Identify which cell holds the provided text, then report its (x, y) central coordinate. 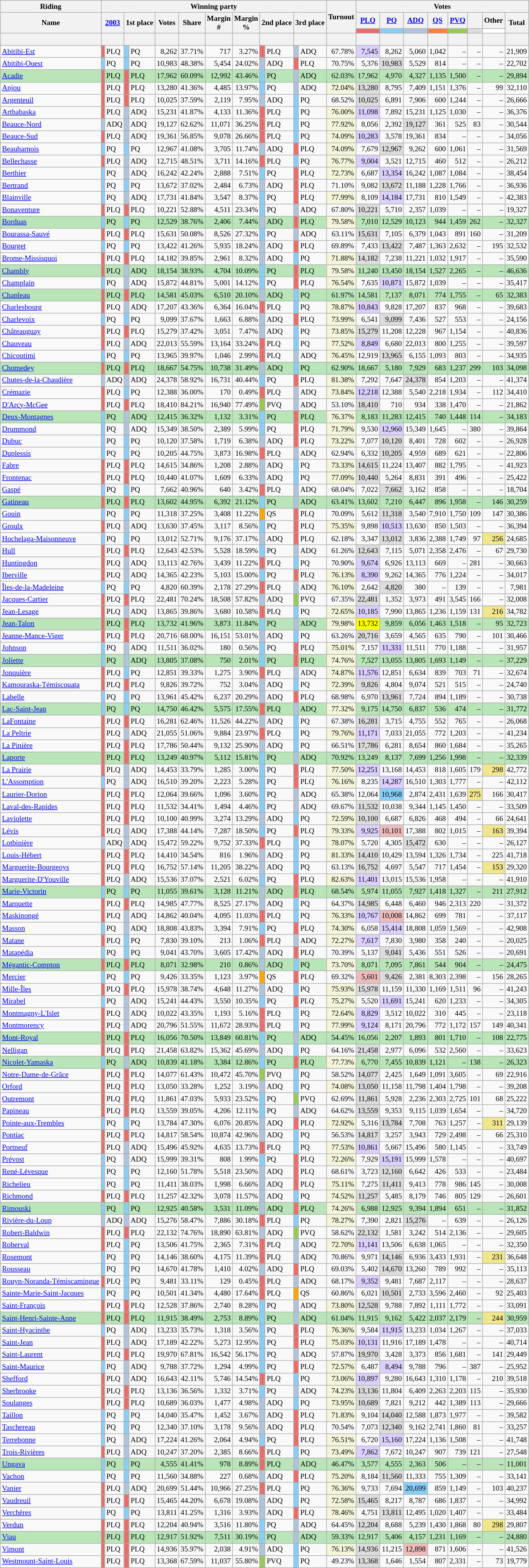
907 (437, 1452)
11.80% (246, 1525)
43.36% (192, 307)
10,897 (368, 1379)
1,777 (458, 782)
26,601 (517, 1196)
4.99% (246, 1367)
25,952 (517, 1367)
3,531 (219, 1209)
9,884 (219, 734)
153 (494, 868)
Jonquière (51, 673)
12,588 (415, 1416)
10,738 (219, 368)
1,407 (458, 1513)
3.00% (246, 770)
33.35% (192, 977)
67.35% (341, 600)
3,408 (219, 514)
750 (219, 660)
Taillon (51, 1416)
131 (475, 612)
47.77% (192, 904)
39.05% (192, 1111)
800 (437, 344)
621 (458, 453)
82.63% (341, 880)
11,171 (368, 734)
22,775 (517, 1038)
3,723 (368, 1172)
76.37% (341, 417)
71.83% (341, 1416)
1,084 (458, 173)
72.64% (341, 1014)
Maskinongé (51, 916)
70.75% (341, 64)
30,466 (517, 636)
Verdun (51, 1525)
474 (458, 709)
24.02% (246, 64)
620 (437, 1001)
8,171 (392, 1026)
1,188 (458, 648)
Deux-Montagnes (51, 417)
1,159 (458, 612)
43.46% (246, 76)
8,390 (368, 575)
13,260 (415, 1269)
11,158 (392, 1087)
39,582 (517, 1416)
13.29% (246, 819)
533 (458, 1172)
63.41% (341, 502)
Vimont (51, 1550)
391 (437, 478)
10,123 (415, 222)
11,798 (415, 1087)
10,861 (368, 1148)
Margin% (246, 23)
5.28% (246, 782)
67.81% (192, 1355)
2,178 (219, 587)
9,280 (392, 1379)
30,738 (517, 697)
9,859 (392, 624)
5,974 (368, 892)
1,326 (437, 855)
789 (437, 1269)
602 (458, 441)
7,409 (415, 88)
1,798 (458, 1087)
61.43% (192, 1075)
859 (437, 1489)
3.19% (246, 1087)
28,637 (517, 1282)
Orford (51, 1087)
79.33% (341, 831)
4.94% (246, 1440)
1,111 (437, 1306)
8.56% (246, 527)
Margin# (219, 23)
5,406 (392, 1537)
Lotbinière (51, 843)
2.01% (246, 660)
38.93% (192, 271)
48.38% (192, 64)
4,697 (392, 868)
30,259 (517, 502)
84.21% (192, 405)
4,095 (219, 916)
5,112 (219, 758)
1,318 (219, 1330)
1,096 (219, 794)
12,218 (368, 393)
9,733 (368, 1489)
9,674 (368, 563)
7,287 (219, 831)
1,463 (437, 624)
1,934 (458, 393)
Viau (51, 1537)
3,178 (219, 1428)
38.74% (192, 989)
Rouyn-Noranda-Témiscamingue (51, 1282)
40.94% (192, 1525)
41.84% (192, 198)
18.50% (246, 831)
11,188 (415, 186)
195 (494, 246)
27.32% (246, 234)
3,680 (219, 612)
6,720 (368, 1440)
1,136 (437, 1440)
4,704 (219, 271)
514 (437, 1233)
97 (475, 539)
15,362 (219, 1050)
Drummond (51, 429)
33,623 (517, 1050)
4,755 (415, 721)
Jean-Talon (51, 624)
1,681 (458, 1355)
64.62% (341, 1111)
40.97% (192, 758)
65.38% (341, 794)
2,236 (415, 1099)
Bellechasse (51, 161)
0.56% (246, 648)
3.90% (246, 673)
8,217 (392, 1501)
802 (437, 831)
1,605 (458, 770)
Sainte-Marie-Saint-Jacques (51, 1294)
Name (51, 23)
11,071 (219, 125)
9,176 (219, 539)
31,772 (517, 709)
1,154 (458, 332)
42.53% (192, 551)
42.11% (192, 1379)
6,936 (415, 1257)
1,554 (415, 1561)
Charlesbourg (51, 307)
4.02% (246, 1269)
11,208 (392, 332)
2,741 (437, 1428)
1,244 (458, 100)
53.10% (341, 405)
7,694 (392, 1489)
Charlevoix (51, 319)
39.20% (192, 782)
Matane (51, 941)
121 (475, 1452)
220 (475, 904)
7,545 (368, 52)
3,578 (392, 137)
640 (219, 490)
4,305 (392, 843)
2,398 (458, 977)
16,151 (219, 636)
60.39% (192, 587)
Champlain (51, 283)
4.98% (246, 1403)
1,389 (458, 1403)
6,926 (392, 563)
16,940 (219, 405)
2,223 (219, 782)
683 (437, 368)
10,185 (368, 612)
73.84% (341, 393)
1,578 (437, 1160)
Marguerite-D'Youville (51, 880)
39,683 (517, 307)
36.56% (192, 1391)
13.97% (246, 88)
51.92% (192, 1537)
96 (475, 989)
Mille-Îles (51, 989)
78.07% (341, 843)
73 (494, 1561)
Mirabel (51, 1001)
8,056 (368, 125)
62.94% (341, 453)
33,091 (517, 1306)
3.93% (246, 1513)
La Pinière (51, 746)
6,392 (219, 502)
41.78% (192, 1269)
41,526 (517, 1550)
763 (437, 1123)
6,642 (415, 1172)
7,115 (392, 551)
338 (437, 405)
40,341 (517, 1026)
Huntingdon (51, 563)
Marquette (51, 904)
81 (475, 1428)
10,767 (368, 916)
40.96% (192, 490)
42,772 (517, 770)
2,385 (219, 1452)
7,990 (392, 612)
4,485 (219, 88)
3.04% (246, 685)
64.16% (341, 1050)
2,642 (368, 587)
361 (437, 125)
Gatineau (51, 502)
494 (458, 819)
33,141 (517, 1476)
41.18% (192, 1062)
10,038 (392, 807)
34,410 (517, 393)
1,478 (437, 1342)
67.80% (341, 210)
25,422 (517, 478)
Saint-Hyacinthe (51, 1330)
1,418 (437, 892)
Portneuf (51, 1148)
22,916 (517, 1075)
11.84% (246, 624)
2,406 (219, 222)
3,836 (415, 539)
37.20% (192, 1452)
77.52% (341, 344)
24,685 (517, 539)
La Prairie (51, 770)
7,210 (392, 502)
739 (458, 1452)
6,634 (415, 673)
37.33% (246, 843)
1,649 (415, 1075)
1st place (139, 23)
1,719 (219, 441)
69.67% (341, 807)
32.98% (192, 965)
11,804 (392, 1391)
Pointe-aux-Trembles (51, 1123)
Taschereau (51, 1428)
71 (475, 673)
24,475 (517, 965)
2,753 (219, 1318)
Sherbrooke (51, 1391)
7,699 (415, 758)
3,577 (368, 1464)
24,740 (517, 685)
11,331 (392, 648)
58.47% (192, 1220)
41.36% (192, 88)
1,609 (219, 478)
26.66% (246, 137)
Westmount-Saint-Louis (51, 1561)
426 (437, 1172)
75.11% (341, 1184)
5,935 (219, 246)
6.33% (246, 478)
669 (437, 563)
2,357 (415, 210)
986 (458, 1184)
1,065 (437, 1245)
225 (494, 855)
7.47% (246, 332)
39.86% (192, 612)
1,208 (219, 466)
8.32% (246, 259)
23,484 (517, 1172)
1,569 (458, 928)
81.33% (341, 855)
8,525 (219, 904)
25,222 (517, 1099)
Jeanne-Mance-Viger (51, 636)
6.38% (246, 441)
76.16% (341, 782)
39,394 (517, 831)
73.80% (341, 1306)
525 (458, 125)
10,966 (219, 1489)
5.16% (246, 1014)
76.10% (341, 587)
46,636 (517, 271)
34,782 (517, 612)
1,285 (219, 770)
9,082 (368, 186)
834 (437, 137)
22,702 (517, 64)
7,687 (415, 1282)
37.67% (192, 319)
16,731 (219, 380)
1,087 (437, 173)
40,237 (517, 1489)
38.76% (192, 222)
8,109 (368, 198)
5,518 (219, 1172)
41,748 (517, 1440)
15.00% (246, 575)
67 (494, 551)
18.24% (246, 246)
1,352 (392, 600)
69 (494, 1075)
29,605 (517, 1233)
5,454 (219, 64)
358 (437, 941)
Iberville (51, 575)
8,849 (368, 344)
33.11% (192, 1282)
29,320 (517, 868)
44.75% (192, 453)
1,500 (458, 76)
4,959 (415, 453)
64.37% (341, 904)
2,313 (458, 904)
63.82% (192, 1050)
33,484 (517, 1513)
5,060 (415, 52)
8,795 (392, 88)
1.96% (246, 855)
42.96% (246, 1135)
42.76% (192, 563)
33,509 (517, 807)
4,480 (219, 1294)
1,256 (437, 758)
Abitibi-Ouest (51, 64)
11.21% (246, 892)
1,772 (458, 1306)
968 (458, 307)
710 (392, 405)
La Peltrie (51, 734)
1,873 (437, 1416)
76.51% (341, 1440)
7,679 (368, 149)
850 (437, 527)
31,569 (517, 149)
5,436 (415, 953)
37.07% (192, 880)
5,928 (392, 1099)
67.59% (192, 1561)
6,510 (219, 295)
17.64% (246, 1294)
52.71% (192, 539)
15,160 (392, 1440)
Laviolette (51, 819)
78.46% (341, 1513)
33.24% (246, 344)
56.85% (192, 137)
8,654 (415, 746)
491 (437, 600)
7,821 (392, 1403)
33.28% (192, 1087)
Brome-Missisquoi (51, 259)
11,401 (368, 880)
36,376 (517, 112)
61.04% (341, 1318)
11,672 (219, 1026)
35,113 (517, 1269)
2,632 (458, 246)
42,908 (517, 928)
9,584 (368, 1330)
44.20% (192, 1501)
Matapédia (51, 953)
689 (437, 453)
521 (437, 685)
262 (475, 222)
1,034 (437, 1330)
551 (437, 953)
58.62% (341, 1233)
1,645 (437, 429)
1,135 (437, 76)
69.03% (341, 1269)
2,136 (458, 1233)
839 (437, 673)
6,487 (368, 1367)
7,010 (368, 222)
75.20% (341, 1476)
42.22% (192, 1342)
4,804 (392, 685)
5,667 (392, 1148)
41.96% (192, 624)
3rd place (310, 23)
9,004 (368, 161)
5,746 (219, 1379)
77.73% (341, 1062)
49.23% (341, 1561)
30.18% (246, 1220)
3,596 (437, 1294)
31.49% (246, 368)
Chauveau (51, 344)
6.73% (246, 186)
Beauharnois (51, 149)
11,576 (368, 673)
7,617 (368, 941)
40,836 (517, 332)
1,448 (458, 417)
13,168 (392, 770)
4,206 (219, 1111)
Pontiac (51, 1135)
580 (437, 1148)
527 (437, 319)
1,410 (219, 1269)
7,238 (392, 259)
Masson (51, 928)
5,520 (368, 1001)
34,305 (517, 1001)
5,933 (219, 1099)
24,156 (517, 319)
23.50% (246, 1172)
Laval-des-Rapides (51, 807)
1,893 (415, 1038)
74.52% (341, 1196)
Châteauguay (51, 332)
7,927 (415, 892)
47.03% (192, 1099)
31,852 (517, 1209)
635 (437, 636)
5,710 (392, 210)
40.04% (192, 916)
180 (219, 648)
72.92% (341, 1123)
53.01% (246, 636)
39.61% (192, 892)
7,906 (415, 100)
12.86% (246, 1062)
1,494 (219, 807)
81.38% (341, 380)
3.31% (246, 417)
5,422 (415, 1318)
2,389 (219, 429)
11,333 (415, 1476)
38.22% (246, 868)
35.97% (192, 1550)
7,390 (368, 1220)
37.02% (192, 186)
13,594 (415, 855)
14.12% (246, 283)
76.54% (341, 283)
3.97% (246, 977)
0.68% (246, 1476)
45.70% (246, 1075)
20,025 (517, 941)
Mont-Royal (51, 1038)
6,970 (368, 697)
858 (437, 490)
5,402 (368, 1269)
6.02% (246, 880)
Dubuc (51, 441)
3,659 (392, 636)
113 (475, 1403)
2,203 (458, 1391)
7,861 (415, 965)
1,252 (219, 1087)
145 (475, 1184)
99 (494, 88)
6,678 (219, 1501)
14,287 (392, 782)
11,224 (392, 466)
Soulanges (51, 1403)
5.99% (246, 429)
Labelle (51, 697)
36.32% (192, 417)
27.29% (246, 587)
1,233 (458, 1001)
60.81% (246, 1038)
Rivière-du-Loup (51, 1220)
860 (437, 746)
77.09% (341, 478)
11,205 (219, 868)
62.62% (192, 125)
16.04% (246, 307)
1,193 (219, 1014)
2,425 (392, 1075)
138 (475, 1062)
29,730 (517, 551)
32,532 (517, 246)
2,365 (219, 1245)
41,234 (517, 734)
3.67% (246, 1416)
41.41% (192, 1464)
1,606 (458, 1550)
62.18% (341, 539)
Lévis (51, 831)
79.98% (341, 624)
13,164 (219, 344)
9,828 (392, 307)
Turnout (341, 17)
Acadie (51, 76)
9,104 (368, 1416)
52.88% (192, 210)
15.81% (246, 758)
4,635 (219, 1148)
163 (494, 831)
10,101 (392, 831)
2,484 (219, 186)
170 (219, 393)
934 (415, 405)
8,526 (219, 234)
68.54% (341, 892)
83 (475, 125)
3,242 (415, 1233)
34.41% (192, 807)
62.90% (341, 368)
75.93% (341, 989)
Nelligan (51, 1050)
139 (458, 587)
25,403 (517, 1294)
72.73% (341, 173)
112 (494, 393)
4,970 (392, 76)
73.49% (341, 1452)
12,228 (415, 332)
2,560 (458, 1050)
40.99% (192, 819)
536 (437, 709)
816 (219, 855)
1,042 (437, 52)
32,383 (517, 295)
Hochelaga-Maisonneuve (51, 539)
69.32% (341, 977)
Johnson (51, 648)
51.78% (192, 1172)
75.27% (341, 1001)
73.70% (341, 965)
8,787 (415, 1501)
1,327 (458, 892)
7,724 (415, 697)
1,404 (437, 1087)
6,638 (415, 1245)
6,237 (219, 697)
77.49% (246, 405)
36.00% (192, 393)
12,919 (368, 356)
80 (475, 1525)
6,460 (415, 904)
Saint-Maurice (51, 1367)
2003 (113, 23)
4,327 (415, 76)
1,151 (437, 88)
21,909 (517, 52)
5,376 (368, 64)
790 (458, 636)
1,121 (437, 1062)
11,330 (415, 989)
41.34% (192, 1294)
63.13% (341, 868)
1,470 (458, 405)
26,666 (517, 100)
34,183 (517, 417)
37.42% (192, 332)
15,414 (392, 928)
1,316 (219, 1513)
157 (475, 1026)
149 (494, 1026)
23.34% (246, 210)
7,105 (392, 234)
1,093 (437, 356)
8,494 (392, 1367)
216 (494, 612)
1,639 (458, 794)
54.45% (341, 1038)
7,077 (368, 441)
D'Arcy-McGee (51, 405)
17.55% (246, 709)
5,612 (368, 514)
108 (494, 1038)
13,015 (392, 880)
27,912 (517, 892)
755 (437, 1476)
1,837 (458, 1501)
6,056 (415, 624)
8,401 (415, 441)
2,358 (437, 551)
20,691 (517, 953)
Vanier (51, 1489)
77.92% (341, 125)
34,017 (517, 575)
109 (475, 514)
10,871 (392, 283)
1,503 (458, 527)
2,733 (415, 1294)
854 (437, 380)
31,957 (517, 648)
Beauce-Sud (51, 137)
Abitibi-Est (51, 52)
39,208 (517, 1087)
77.32% (341, 709)
1,549 (458, 198)
34,098 (517, 368)
1,527 (437, 271)
4.46% (246, 807)
20.29% (246, 697)
29,449 (517, 1355)
1,020 (437, 1513)
544 (437, 965)
7,511 (219, 1537)
506 (437, 1464)
8,831 (415, 478)
818 (437, 770)
2,265 (458, 271)
686 (437, 1501)
32,339 (517, 758)
72.04% (341, 88)
3,715 (392, 721)
3.27% (246, 52)
6,281 (392, 746)
26,212 (517, 161)
Trois-Rivières (51, 1452)
67.78% (341, 52)
29,666 (517, 1403)
9,074 (415, 685)
30.19% (246, 1537)
5,547 (415, 868)
18,704 (517, 490)
9,352 (368, 1282)
1,376 (458, 88)
1,860 (458, 1428)
34,056 (517, 137)
5,485 (392, 1196)
63.81% (246, 1233)
46.47% (341, 1464)
59.22% (192, 843)
39,864 (517, 429)
9,078 (219, 137)
36.25% (246, 125)
311 (494, 1123)
67.38% (341, 721)
42.24% (192, 173)
19,779 (517, 1561)
3,521 (392, 161)
42.32% (192, 1196)
30,386 (517, 514)
58.92% (192, 380)
5,575 (219, 709)
3,162 (415, 490)
1,511 (458, 989)
3,384 (219, 1062)
34.88% (192, 1476)
11.03% (246, 916)
16.98% (246, 453)
729 (437, 1135)
48.51% (192, 161)
728 (437, 441)
3,545 (458, 600)
1,172 (458, 1026)
65 (494, 295)
7.51% (246, 173)
36.02% (192, 648)
Crémazie (51, 393)
1,766 (458, 186)
Outremont (51, 1099)
45.92% (192, 1148)
Saint-Henri-Sainte-Anne (51, 1318)
4,565 (415, 636)
33.79% (192, 770)
3.60% (246, 794)
9,344 (415, 807)
7,886 (219, 1220)
Terrebonne (51, 1440)
72.70% (341, 1245)
1,294 (219, 1367)
41,243 (517, 989)
1,224 (458, 575)
3.56% (246, 1330)
34,720 (517, 1111)
39,518 (517, 1379)
16,542 (219, 1355)
891 (458, 234)
2,038 (219, 1550)
5,001 (219, 283)
12.95% (246, 1342)
62.03% (341, 76)
6,541 (368, 319)
35,590 (517, 259)
Montmagny-L'Islet (51, 1014)
62.46% (192, 721)
30,417 (517, 794)
2,207 (392, 1038)
213 (219, 941)
2,821 (392, 1220)
496 (458, 478)
387 (475, 1367)
1,430 (437, 1525)
37,229 (517, 660)
7,672 (392, 1452)
9,413 (415, 1184)
1,236 (437, 612)
5,239 (415, 1525)
2.99% (246, 356)
13,407 (415, 466)
1,931 (458, 1257)
Bertrand (51, 186)
37.58% (192, 441)
160 (475, 234)
6,891 (392, 100)
7,137 (392, 295)
3,516 (219, 1525)
68.00% (192, 636)
630 (437, 843)
1,228 (437, 186)
11,691 (392, 1001)
Mercier (51, 977)
54.75% (192, 368)
2,117 (437, 1282)
7,022 (368, 490)
13,055 (392, 660)
74.30% (341, 928)
2,119 (219, 100)
639 (458, 1220)
699 (437, 916)
651 (458, 1209)
26,323 (517, 1062)
72.57% (341, 1367)
78.87% (341, 307)
7,073 (368, 1428)
6,680 (392, 344)
896 (437, 502)
7,275 (368, 1184)
45.42% (192, 697)
70.90% (341, 563)
7.95% (246, 100)
552 (437, 721)
39,597 (517, 344)
5,103 (219, 575)
13,354 (392, 173)
41,923 (517, 466)
2,498 (458, 1135)
78.27% (341, 1220)
4,157 (415, 1537)
Blainville (51, 198)
6,021 (368, 1294)
8,179 (415, 1196)
6,448 (392, 904)
752 (219, 685)
3.42% (246, 490)
L'Assomption (51, 782)
31,372 (517, 904)
36,394 (517, 527)
34.86% (192, 466)
1,132 (219, 417)
7,455 (392, 1062)
Mégantic-Compton (51, 965)
1,123 (219, 977)
17.42% (246, 953)
75.35% (341, 527)
41.07% (192, 478)
837 (437, 307)
73.95% (341, 1403)
13.73% (246, 1148)
9,124 (368, 1026)
9,115 (415, 1111)
10,843 (368, 307)
71.10% (341, 186)
37.08% (192, 660)
1,518 (458, 624)
Borduas (51, 222)
9,971 (368, 1257)
5,316 (368, 1123)
60.86% (341, 1294)
1,459 (458, 222)
23.97% (246, 734)
740 (437, 417)
41,374 (517, 380)
37.45% (192, 527)
803 (458, 356)
30,663 (517, 563)
58.54% (192, 1135)
57.82% (246, 600)
24,641 (517, 819)
3,547 (219, 198)
56.53% (341, 1135)
39.85% (192, 259)
1,710 (458, 1038)
10,283 (368, 137)
8.28% (246, 1306)
38.60% (192, 1257)
3.71% (246, 1391)
14.54% (246, 1379)
7,487 (415, 246)
1,654 (458, 1111)
231 (494, 1257)
1,734 (458, 855)
Chambly (51, 271)
75.01% (341, 648)
1,231 (437, 1537)
37.17% (246, 539)
2,476 (458, 551)
4,751 (368, 1513)
6,332 (368, 453)
1,332 (219, 1391)
7,708 (415, 1123)
Rimouski (51, 1209)
244 (494, 1318)
11,283 (392, 417)
532 (437, 1050)
114 (475, 417)
3,943 (415, 1135)
9,898 (368, 527)
35.47% (192, 1416)
0.86% (246, 965)
6,364 (219, 307)
904 (458, 965)
3,711 (219, 161)
25,310 (517, 1135)
5,529 (415, 64)
72.65% (341, 612)
61.26% (341, 551)
10.58% (246, 612)
9,530 (368, 429)
808 (219, 1160)
7,436 (415, 319)
Frontenac (51, 478)
73.22% (341, 441)
11,240 (368, 271)
526 (458, 953)
9,752 (219, 843)
796 (437, 1367)
2,303 (437, 1099)
Vaudreuil (51, 1501)
11,916 (392, 1342)
Groulx (51, 527)
76.45% (341, 356)
Jean-Lesage (51, 612)
Verchères (51, 1513)
64.45% (341, 1525)
299 (475, 368)
5,264 (392, 478)
76.77% (341, 161)
7,433 (368, 246)
50.08% (192, 234)
7,647 (392, 380)
2,392 (392, 125)
882 (437, 466)
3,428 (392, 1355)
3,980 (415, 941)
35,265 (517, 746)
1,267 (458, 1330)
13,849 (219, 1038)
9,175 (368, 709)
42,112 (517, 782)
2nd place (277, 23)
1,178 (458, 1379)
Joliette (51, 660)
70.39% (341, 953)
6,988 (368, 1209)
240 (458, 941)
36.03% (192, 1403)
72.58% (341, 1501)
6,770 (368, 1062)
Rousseau (51, 1269)
57.87% (341, 1355)
44.43% (192, 1001)
37.25% (192, 514)
146 (494, 502)
18,508 (219, 600)
76.00% (341, 112)
1,684 (458, 746)
39.66% (192, 794)
39.97% (192, 356)
11,221 (415, 259)
553 (458, 319)
30,544 (517, 125)
21,862 (517, 405)
12,495 (415, 1513)
44.95% (192, 502)
12,251 (368, 770)
2,218 (437, 393)
61.97% (341, 295)
41.08% (192, 149)
1,450 (458, 807)
7,033 (392, 734)
1,894 (437, 1209)
6,076 (219, 1123)
1,646 (392, 1561)
20.10% (246, 295)
37.71% (192, 52)
66.51% (341, 746)
746 (437, 1196)
2,740 (219, 1306)
10,513 (392, 527)
74.26% (341, 1209)
2,977 (392, 1050)
44.22% (246, 721)
32,674 (517, 673)
11,215 (392, 1550)
3,128 (219, 892)
3,705 (219, 149)
894 (437, 697)
Rosemont (51, 1257)
1,750 (458, 514)
179 (475, 770)
9,212 (415, 1403)
11,141 (368, 1245)
32,723 (517, 624)
32,008 (517, 600)
Arthabaska (51, 112)
33,257 (517, 1428)
32,110 (517, 88)
34.54% (192, 855)
74.23% (341, 1391)
967 (437, 332)
41.25% (192, 1513)
3,274 (219, 819)
6,837 (415, 709)
Other (494, 20)
8.66% (246, 1452)
1,030 (458, 112)
11.39% (246, 1257)
5,540 (415, 393)
38.03% (192, 1184)
41,718 (517, 855)
46.42% (192, 709)
281 (475, 563)
770 (437, 648)
26,068 (517, 721)
Louis-Hébert (51, 855)
19.08% (246, 1501)
10,008 (392, 916)
156 (494, 977)
René-Lévesque (51, 1172)
70.86% (341, 1257)
310 (437, 1014)
69.89% (341, 246)
37.59% (192, 100)
944 (437, 222)
8,829 (368, 1014)
5,528 (219, 551)
Gaspé (51, 490)
51.55% (192, 1026)
9.56% (246, 1428)
Richelieu (51, 1184)
978 (219, 1464)
Gouin (51, 514)
6,409 (415, 1391)
30,008 (517, 1184)
26,928 (517, 441)
11,001 (517, 1464)
2,331 (458, 1561)
992 (458, 1269)
Duplessis (51, 453)
8,235 (368, 782)
Saint-François (51, 1306)
29,139 (517, 1123)
Kamouraska-Témiscouata (51, 685)
12,898 (415, 1550)
1,255 (458, 344)
801 (437, 1038)
4.91% (246, 1550)
Chapleau (51, 295)
7.91% (246, 928)
4,511 (219, 210)
41.75% (192, 1245)
35.73% (192, 1330)
35,417 (517, 283)
22,806 (517, 453)
1,795 (458, 466)
7,862 (368, 1452)
20.85% (246, 1123)
1,581 (392, 1233)
10,874 (219, 1135)
63.26% (341, 636)
3,347 (368, 539)
11.27% (246, 989)
3,373 (415, 1355)
Papineau (51, 1111)
1,310 (437, 1379)
1,363 (437, 246)
275 (475, 794)
Nicolet-Yamaska (51, 1062)
55.80% (246, 1561)
25.90% (246, 746)
26,127 (517, 843)
18.59% (246, 551)
6.88% (246, 319)
1,452 (219, 1416)
Beauce-Nord (51, 125)
24,880 (517, 1537)
56.17% (246, 1355)
807 (437, 1561)
6,096 (415, 1050)
11.74% (246, 149)
4,175 (219, 1257)
Vachon (51, 1476)
2,431 (437, 794)
Chutes-de-la-Chaudière (51, 380)
6,379 (415, 234)
73.85% (341, 332)
2,064 (219, 1440)
7.44% (246, 222)
40,714 (517, 1342)
1,508 (458, 1440)
1,749 (458, 539)
8,183 (368, 417)
Richmond (51, 1196)
211 (494, 892)
Shefford (51, 1379)
5,273 (219, 1342)
92 (494, 1294)
70.09% (341, 514)
1,043 (437, 234)
40,697 (517, 1160)
765 (458, 721)
38.50% (192, 429)
3,512 (392, 1014)
Roberval (51, 1245)
41.87% (192, 112)
63.11% (341, 234)
42.23% (192, 575)
Marie-Victorin (51, 892)
7,095 (392, 965)
13,450 (392, 271)
72.39% (341, 685)
68.61% (341, 1172)
Berthier (51, 173)
39.10% (192, 941)
44.14% (192, 831)
32,350 (517, 1245)
1.06% (246, 941)
43.70% (192, 953)
32,327 (517, 222)
2,521 (219, 880)
3,051 (219, 332)
776 (437, 575)
59.33% (341, 1537)
7,527 (368, 660)
6.66% (246, 1184)
18,890 (219, 1233)
1,868 (458, 1525)
7,292 (368, 380)
27.17% (246, 904)
946 (437, 904)
Prévost (51, 1160)
3,257 (392, 1135)
9,132 (219, 746)
73.06% (341, 1379)
3,433 (437, 1257)
68 (494, 1099)
76.33% (341, 916)
1,663 (219, 319)
3,973 (415, 600)
1,046 (219, 356)
1,032 (437, 259)
71.88% (341, 259)
Jacques-Cartier (51, 600)
27,548 (517, 1452)
Bourassa-Sauvé (51, 234)
Fabre (51, 466)
774 (437, 295)
1,237 (458, 368)
58.52% (341, 1075)
3,394 (219, 928)
1,454 (458, 868)
11.57% (246, 1196)
37.10% (192, 1428)
Total (517, 23)
Chicoutimi (51, 356)
1,059 (437, 928)
1,309 (458, 1476)
1,693 (437, 660)
39.31% (192, 1160)
2,388 (437, 539)
37,117 (517, 916)
8,688 (392, 1525)
8,137 (392, 758)
5,180 (392, 368)
68.17% (341, 1282)
115 (475, 1391)
Notre-Dame-de-Grâce (51, 1075)
2,460 (458, 1294)
0.45% (246, 1282)
2.88% (246, 466)
10.09% (246, 271)
8,184 (368, 1476)
703 (458, 673)
51.44% (192, 1489)
21.12% (246, 502)
28.93% (246, 1026)
8.37% (246, 198)
1,275 (219, 673)
11,037 (219, 1561)
74.08% (341, 1087)
7.31% (246, 1245)
3,550 (219, 1001)
12.11% (246, 1111)
70.54% (341, 1428)
38.49% (192, 1318)
43.83% (192, 928)
778 (437, 1184)
77.53% (341, 1148)
1,125 (437, 112)
2,961 (219, 259)
5,137 (368, 953)
2,037 (437, 1318)
2,725 (458, 1099)
4,648 (219, 989)
2,179 (458, 1318)
79.76% (341, 734)
12,992 (219, 76)
36,936 (517, 186)
11,098 (368, 112)
805 (458, 1196)
95 (494, 624)
51.06% (192, 734)
29,807 (517, 1525)
2,381 (415, 977)
68.04% (341, 490)
39.72% (192, 685)
23.52% (246, 1099)
34,992 (517, 1501)
Anjou (51, 88)
3,117 (219, 527)
141 (494, 1355)
72.59% (341, 819)
31,209 (517, 234)
810 (437, 198)
7,635 (368, 283)
515 (458, 685)
41,910 (517, 880)
70.50% (192, 1038)
Îles-de-la-Madeleine (51, 587)
73.99% (341, 319)
Hull (51, 551)
30,959 (517, 1318)
7,157 (368, 648)
11.36% (246, 112)
77.50% (341, 770)
50.44% (192, 746)
445 (458, 1014)
11,526 (219, 721)
14.16% (246, 161)
38,454 (517, 173)
35,930 (517, 1391)
Saint-Laurent (51, 1355)
1,755 (458, 295)
47.30% (192, 1123)
71.79% (341, 429)
Lac-Saint-Jean (51, 709)
60.09% (192, 76)
3,540 (415, 514)
42,383 (517, 198)
10,429 (392, 855)
29,894 (517, 76)
1,477 (219, 1403)
10.35% (246, 1001)
57.14% (192, 868)
36,648 (517, 1257)
Share (192, 23)
12,960 (392, 429)
74.87% (341, 673)
11.09% (246, 1209)
Bourget (51, 246)
2,888 (219, 173)
9,353 (392, 1111)
28,265 (517, 977)
1,189 (458, 697)
72.26% (341, 1160)
45.69% (246, 1050)
Laporte (51, 758)
68.52% (341, 100)
2,363 (415, 1464)
72.27% (341, 941)
1,303 (437, 782)
6,447 (415, 502)
6,058 (368, 928)
256 (494, 539)
34,935 (517, 356)
3,439 (219, 563)
Winning party (214, 7)
1,257 (458, 1123)
26,126 (517, 1220)
7,910 (437, 514)
40.44% (246, 380)
75.03% (341, 1342)
5,601 (368, 977)
6,826 (415, 819)
70.92% (341, 758)
Marguerite-Bourgeoys (51, 868)
5,720 (368, 843)
10,131 (368, 1342)
Saint-Jean (51, 1342)
512 (458, 161)
62.69% (341, 1099)
Ungava (51, 1464)
1,917 (458, 259)
7,981 (517, 587)
5,071 (415, 551)
23,118 (517, 1014)
Bonaventure (51, 210)
LaFontaine (51, 721)
37,033 (517, 1330)
1,091 (437, 1075)
43.35% (192, 1014)
1,061 (458, 149)
39.33% (192, 673)
460 (437, 161)
40.58% (192, 1209)
33,749 (517, 1148)
4,133 (219, 112)
10,968 (392, 794)
55.59% (192, 344)
Riding (51, 7)
3,078 (219, 1196)
10,472 (219, 1075)
Laurier-Dorion (51, 794)
19,327 (517, 210)
73.33% (341, 466)
1.99% (246, 1160)
781 (458, 916)
68.98% (341, 697)
1,977 (458, 1416)
11,159 (392, 989)
Argenteuil (51, 100)
2,263 (437, 1391)
0.49% (246, 393)
227 (219, 1476)
9,925 (368, 831)
814 (437, 64)
Chomedey (51, 368)
8,303 (437, 977)
45.03% (192, 295)
1,015 (458, 831)
6,155 (415, 356)
Montmorency (51, 1026)
15,191 (392, 1160)
2,874 (415, 794)
37.86% (192, 1306)
147 (494, 514)
70.24% (192, 600)
27.25% (246, 1489)
9,394 (415, 1209)
442 (437, 1403)
856 (437, 1355)
468 (437, 819)
Robert-Baldwin (51, 1233)
14,184 (392, 198)
37.72% (192, 1367)
871 (437, 1550)
44.81% (192, 283)
